Provide the (X, Y) coordinate of the cell's center where the given text is located.  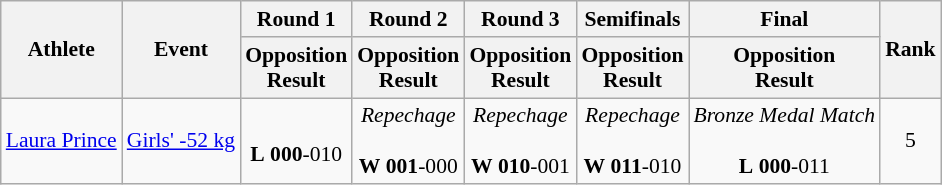
Round 2 (408, 19)
Bronze Medal Match L 000-011 (785, 142)
Final (785, 19)
L 000-010 (296, 142)
Athlete (62, 50)
Semifinals (632, 19)
Laura Prince (62, 142)
Repechage W 001-000 (408, 142)
Round 1 (296, 19)
Girls' -52 kg (181, 142)
5 (910, 142)
Repechage W 011-010 (632, 142)
Event (181, 50)
Repechage W 010-001 (520, 142)
Round 3 (520, 19)
Rank (910, 50)
